Determine the [x, y] coordinate at the center of the cell enclosing the given text.  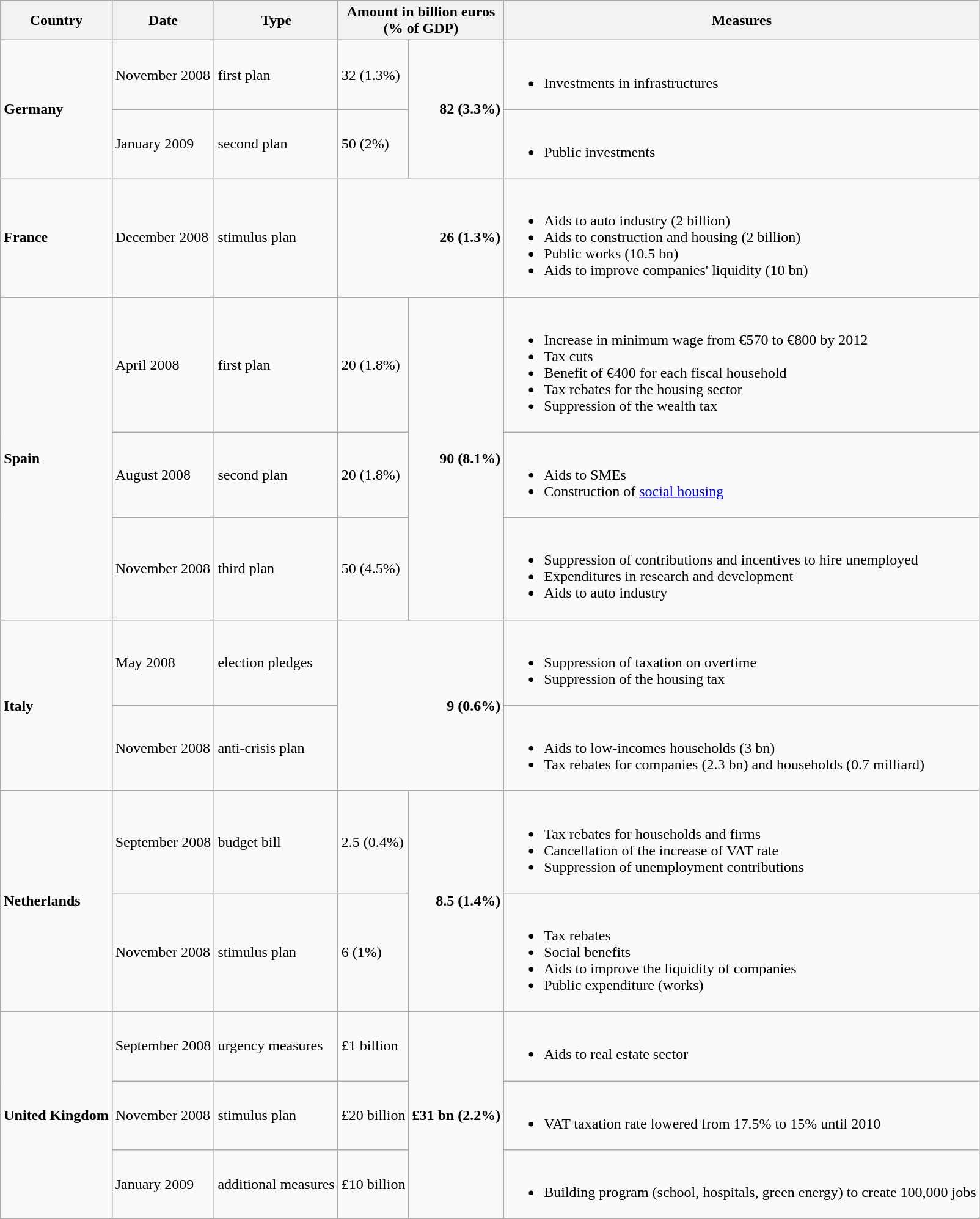
additional measures [276, 1184]
£1 billion [373, 1046]
April 2008 [163, 364]
Amount in billion euros (% of GDP) [420, 21]
France [56, 238]
Italy [56, 705]
VAT taxation rate lowered from 17.5% to 15% until 2010 [742, 1115]
election pledges [276, 662]
Public investments [742, 144]
December 2008 [163, 238]
Aids to low-incomes households (3 bn)Tax rebates for companies (2.3 bn) and households (0.7 milliard) [742, 748]
50 (2%) [373, 144]
9 (0.6%) [420, 705]
50 (4.5%) [373, 568]
Netherlands [56, 901]
Suppression of taxation on overtimeSuppression of the housing tax [742, 662]
Aids to real estate sector [742, 1046]
Germany [56, 109]
Measures [742, 21]
Building program (school, hospitals, green energy) to create 100,000 jobs [742, 1184]
Aids to auto industry (2 billion)Aids to construction and housing (2 billion)Public works (10.5 bn)Aids to improve companies' liquidity (10 bn) [742, 238]
anti-crisis plan [276, 748]
third plan [276, 568]
urgency measures [276, 1046]
budget bill [276, 842]
Type [276, 21]
32 (1.3%) [373, 75]
£10 billion [373, 1184]
May 2008 [163, 662]
Investments in infrastructures [742, 75]
6 (1%) [373, 952]
Tax rebates for households and firmsCancellation of the increase of VAT rateSuppression of unemployment contributions [742, 842]
26 (1.3%) [420, 238]
Tax rebatesSocial benefitsAids to improve the liquidity of companiesPublic expenditure (works) [742, 952]
£31 bn (2.2%) [456, 1115]
Date [163, 21]
United Kingdom [56, 1115]
Country [56, 21]
90 (8.1%) [456, 458]
8.5 (1.4%) [456, 901]
Suppression of contributions and incentives to hire unemployedExpenditures in research and developmentAids to auto industry [742, 568]
2.5 (0.4%) [373, 842]
£20 billion [373, 1115]
Spain [56, 458]
82 (3.3%) [456, 109]
August 2008 [163, 475]
Aids to SMEsConstruction of social housing [742, 475]
